Pinpoint the cell where the given text exists, returning its (x, y) midpoint coordinate. 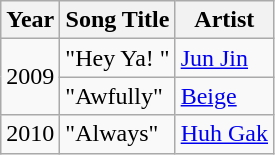
Year (30, 20)
Song Title (118, 20)
"Always" (118, 134)
Jun Jin (224, 58)
"Awfully" (118, 96)
2010 (30, 134)
"Hey Ya! " (118, 58)
Artist (224, 20)
Huh Gak (224, 134)
Beige (224, 96)
2009 (30, 77)
